Output the (x, y) coordinate of the center of the cell containing the given text.  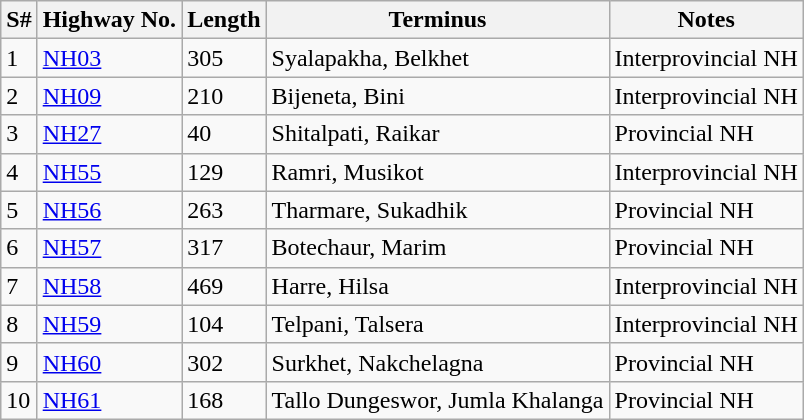
NH55 (109, 172)
263 (224, 210)
Harre, Hilsa (438, 286)
NH09 (109, 96)
Highway No. (109, 20)
Bijeneta, Bini (438, 96)
9 (19, 362)
Botechaur, Marim (438, 248)
10 (19, 400)
Tharmare, Sukadhik (438, 210)
NH58 (109, 286)
NH57 (109, 248)
104 (224, 324)
Shitalpati, Raikar (438, 134)
305 (224, 58)
210 (224, 96)
6 (19, 248)
S# (19, 20)
Tallo Dungeswor, Jumla Khalanga (438, 400)
NH03 (109, 58)
1 (19, 58)
NH59 (109, 324)
302 (224, 362)
NH61 (109, 400)
Terminus (438, 20)
2 (19, 96)
Notes (706, 20)
Syalapakha, Belkhet (438, 58)
7 (19, 286)
4 (19, 172)
168 (224, 400)
3 (19, 134)
NH56 (109, 210)
Length (224, 20)
317 (224, 248)
8 (19, 324)
5 (19, 210)
129 (224, 172)
Surkhet, Nakchelagna (438, 362)
NH27 (109, 134)
469 (224, 286)
40 (224, 134)
Ramri, Musikot (438, 172)
NH60 (109, 362)
Telpani, Talsera (438, 324)
